Determine the [x, y] coordinate at the center of the cell enclosing the given text.  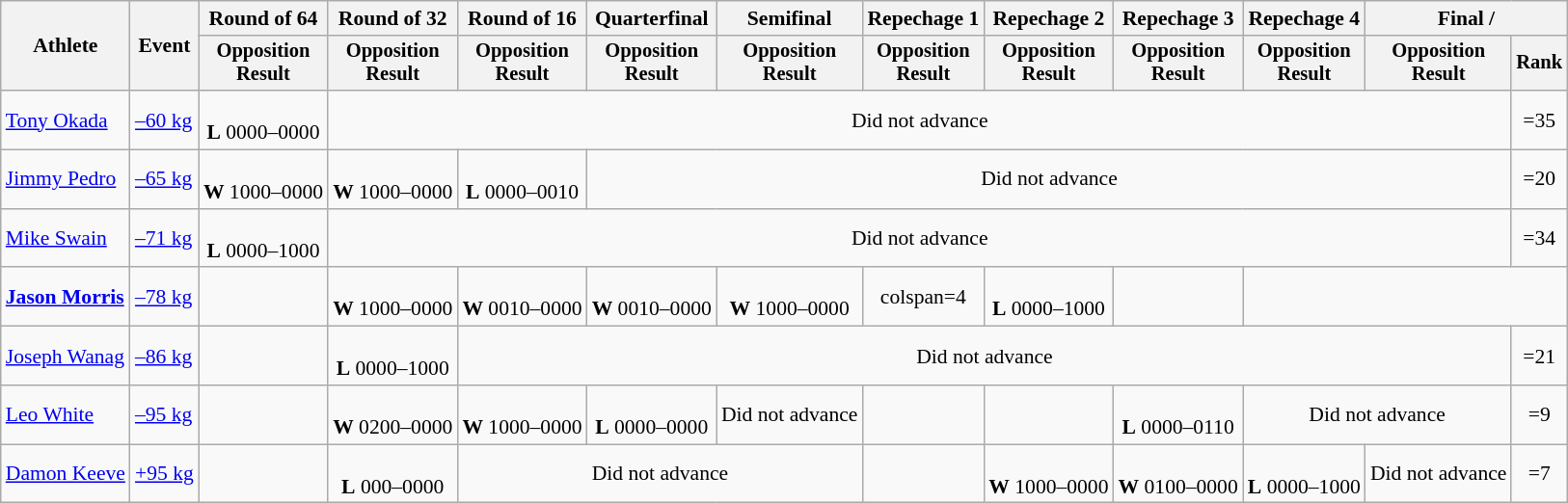
=21 [1539, 357]
Tony Okada [66, 119]
colspan=4 [923, 297]
Jason Morris [66, 297]
Jimmy Pedro [66, 179]
Repechage 2 [1048, 18]
–95 kg [164, 414]
=34 [1539, 239]
=35 [1539, 119]
Repechage 4 [1304, 18]
–60 kg [164, 119]
Athlete [66, 46]
–78 kg [164, 297]
Event [164, 46]
–86 kg [164, 357]
Damon Keeve [66, 474]
Semifinal [790, 18]
W 0200–0000 [392, 414]
Final / [1466, 18]
Repechage 3 [1178, 18]
=20 [1539, 179]
Quarterfinal [652, 18]
–71 kg [164, 239]
+95 kg [164, 474]
L 0000–0110 [1178, 414]
Leo White [66, 414]
=7 [1539, 474]
Round of 16 [522, 18]
Joseph Wanag [66, 357]
W 0100–0000 [1178, 474]
Round of 32 [392, 18]
Round of 64 [263, 18]
L 0000–0010 [522, 179]
=9 [1539, 414]
–65 kg [164, 179]
Repechage 1 [923, 18]
Rank [1539, 64]
L 000–0000 [392, 474]
Mike Swain [66, 239]
